Return the [x, y] coordinate for the center point of the cell that contains the specified text.  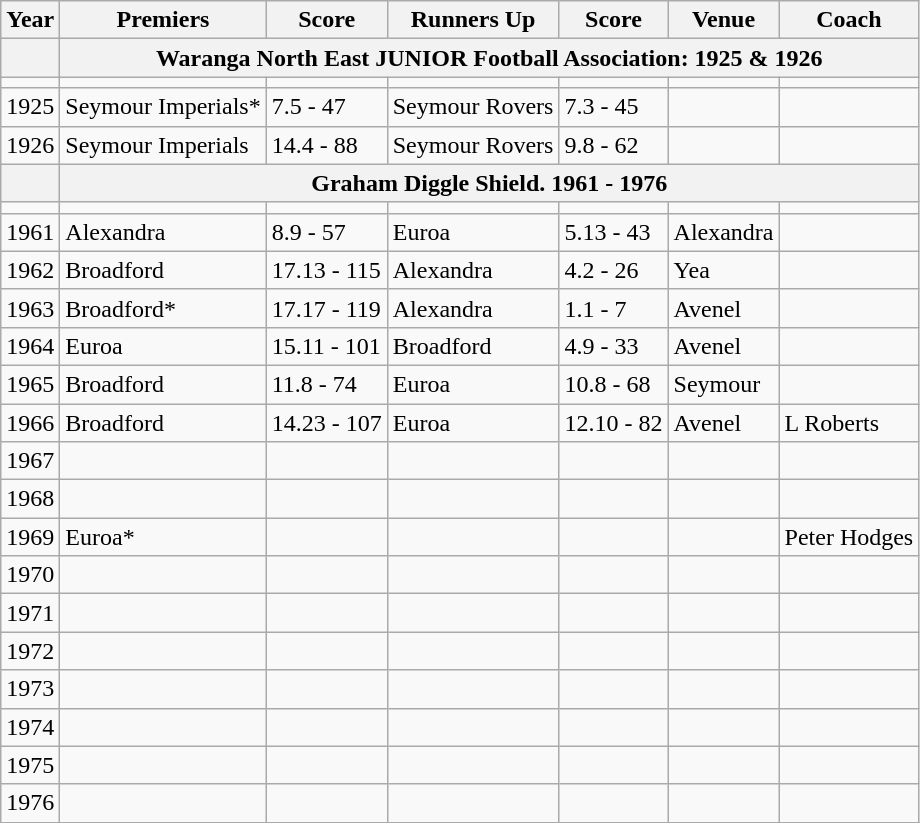
7.5 - 47 [326, 107]
Coach [849, 20]
9.8 - 62 [614, 145]
4.9 - 33 [614, 346]
14.23 - 107 [326, 423]
1974 [30, 727]
1976 [30, 803]
14.4 - 88 [326, 145]
Broadford* [163, 308]
1926 [30, 145]
1968 [30, 499]
1925 [30, 107]
1961 [30, 232]
1963 [30, 308]
Year [30, 20]
1975 [30, 765]
Peter Hodges [849, 537]
1969 [30, 537]
7.3 - 45 [614, 107]
8.9 - 57 [326, 232]
1966 [30, 423]
Runners Up [473, 20]
1962 [30, 270]
1967 [30, 461]
Seymour Imperials* [163, 107]
Seymour [724, 384]
1964 [30, 346]
12.10 - 82 [614, 423]
1.1 - 7 [614, 308]
Venue [724, 20]
Euroa* [163, 537]
L Roberts [849, 423]
17.17 - 119 [326, 308]
10.8 - 68 [614, 384]
17.13 - 115 [326, 270]
1971 [30, 613]
1965 [30, 384]
1970 [30, 575]
15.11 - 101 [326, 346]
Yea [724, 270]
4.2 - 26 [614, 270]
11.8 - 74 [326, 384]
Seymour Imperials [163, 145]
Waranga North East JUNIOR Football Association: 1925 & 1926 [490, 58]
1972 [30, 651]
1973 [30, 689]
Premiers [163, 20]
Graham Diggle Shield. 1961 - 1976 [490, 183]
5.13 - 43 [614, 232]
